From the cell containing the given text, extract its center point as (X, Y) coordinate. 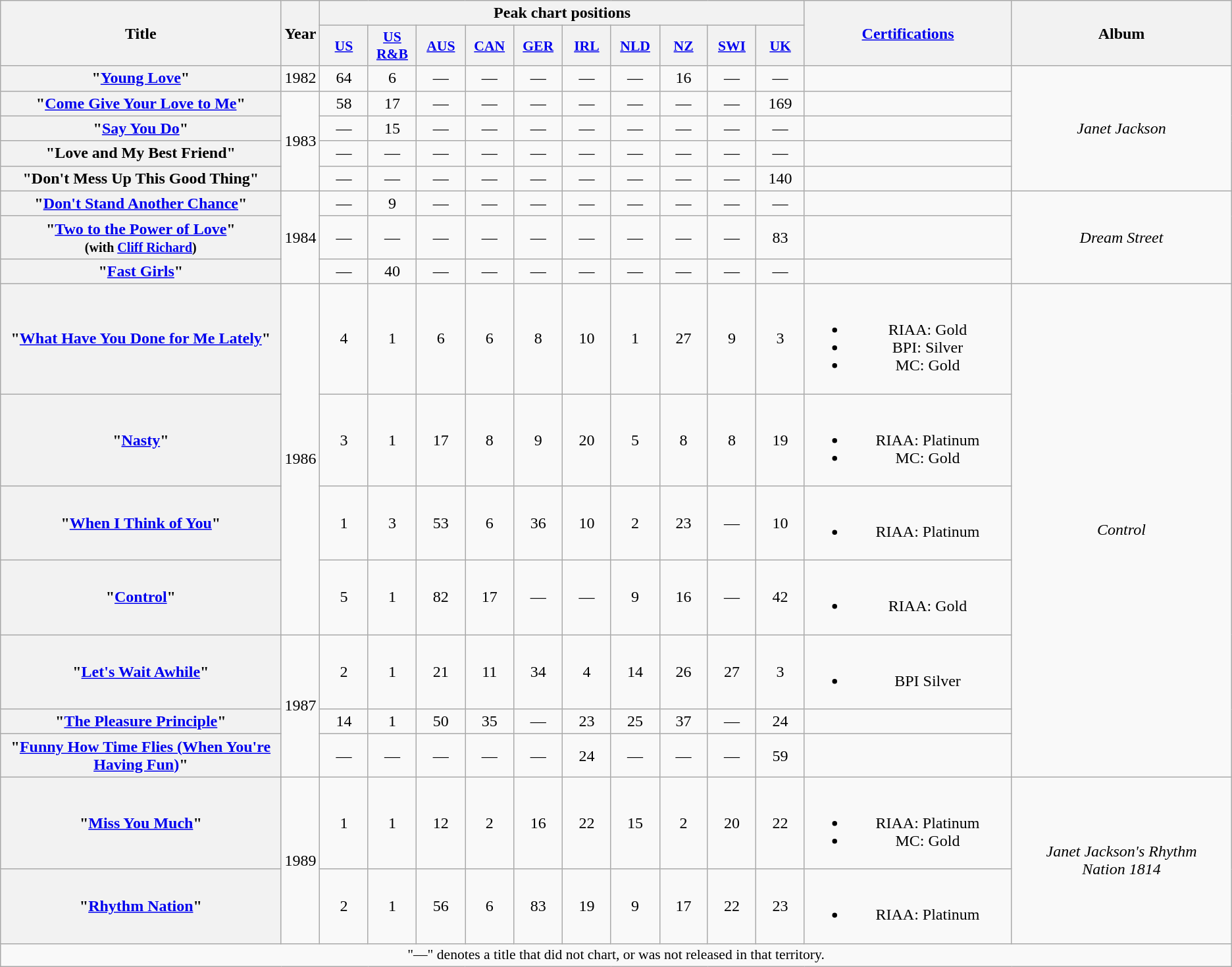
US R&B (392, 46)
56 (441, 906)
34 (538, 672)
42 (781, 597)
NZ (683, 46)
Year (300, 33)
1983 (300, 141)
Control (1121, 530)
RIAA: GoldBPI: SilverMC: Gold (908, 338)
1982 (300, 78)
"Control" (141, 597)
"Rhythm Nation" (141, 906)
59 (781, 755)
Janet Jackson (1121, 128)
40 (392, 271)
"Love and My Best Friend" (141, 153)
1987 (300, 706)
IRL (587, 46)
UK (781, 46)
1989 (300, 860)
"What Have You Done for Me Lately" (141, 338)
Title (141, 33)
50 (441, 722)
25 (635, 722)
"When I Think of You" (141, 524)
"Don't Mess Up This Good Thing" (141, 178)
21 (441, 672)
"Two to the Power of Love"(with Cliff Richard) (141, 237)
"Miss You Much" (141, 823)
US (344, 46)
CAN (490, 46)
26 (683, 672)
BPI Silver (908, 672)
58 (344, 103)
SWI (732, 46)
53 (441, 524)
"Say You Do" (141, 128)
GER (538, 46)
"Fast Girls" (141, 271)
Certifications (908, 33)
36 (538, 524)
Janet Jackson's RhythmNation 1814 (1121, 860)
12 (441, 823)
"Let's Wait Awhile" (141, 672)
"Funny How Time Flies (When You're Having Fun)" (141, 755)
64 (344, 78)
"Come Give Your Love to Me" (141, 103)
82 (441, 597)
AUS (441, 46)
"Nasty" (141, 439)
"Young Love" (141, 78)
140 (781, 178)
Album (1121, 33)
11 (490, 672)
35 (490, 722)
1984 (300, 237)
Dream Street (1121, 237)
Peak chart positions (562, 13)
NLD (635, 46)
"—" denotes a title that did not chart, or was not released in that territory. (616, 955)
"Don't Stand Another Chance" (141, 203)
"The Pleasure Principle" (141, 722)
RIAA: Gold (908, 597)
1986 (300, 459)
37 (683, 722)
169 (781, 103)
